Search for the cell housing the specified text and yield its [X, Y] center coordinate. 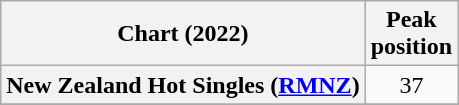
37 [411, 85]
Peakposition [411, 34]
New Zealand Hot Singles (RMNZ) [183, 85]
Chart (2022) [183, 34]
